From the cell containing the given text, extract its center point as (X, Y) coordinate. 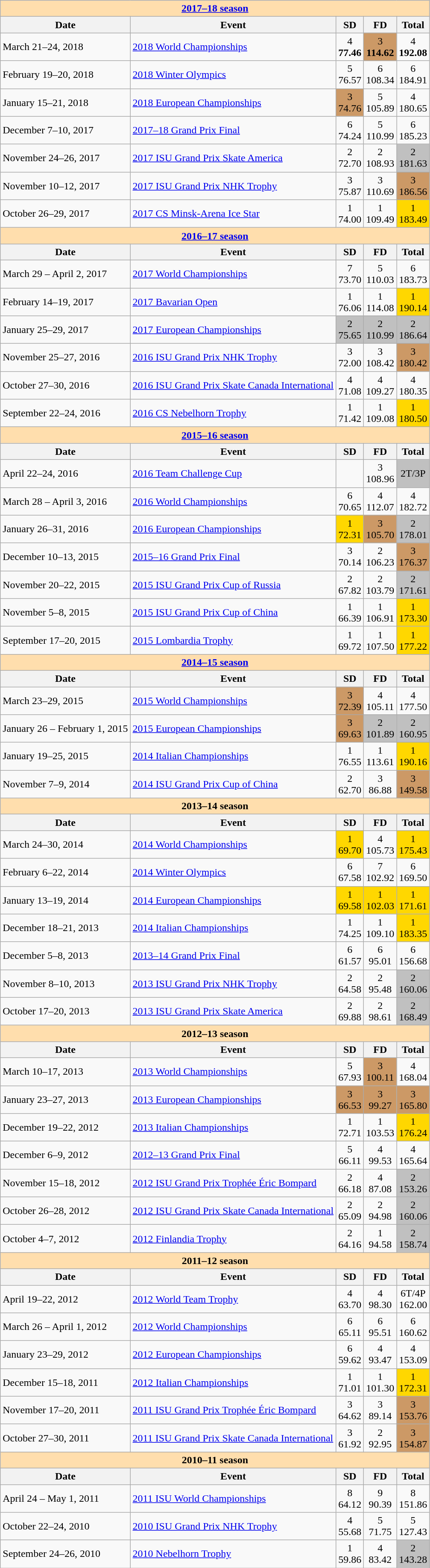
2017 ISU Grand Prix NHK Trophy (233, 186)
2 101.89 (380, 728)
8 151.86 (413, 1498)
3 176.37 (413, 557)
2016 ISU Grand Prix NHK Trophy (233, 357)
2 95.48 (380, 983)
January 23–27, 2013 (65, 1099)
November 7–9, 2014 (65, 784)
5 67.93 (350, 1071)
3 165.80 (413, 1099)
2 160.95 (413, 728)
2013–14 season (215, 806)
November 24–26, 2017 (65, 158)
2017 ISU Grand Prix Skate America (233, 158)
4 109.27 (380, 386)
2010 ISU Grand Prix NHK Trophy (233, 1526)
4 93.47 (380, 1354)
2011 ISU Grand Prix Skate Canada International (233, 1438)
2 168.49 (413, 1011)
3 99.27 (380, 1099)
2015–16 Grand Prix Final (233, 557)
3 108.42 (380, 357)
November 5–8, 2015 (65, 612)
September 22–24, 2016 (65, 413)
3 61.92 (350, 1438)
November 8–10, 2013 (65, 983)
4 98.30 (380, 1299)
2 67.82 (350, 585)
2 143.28 (413, 1554)
December 19–22, 2012 (65, 1128)
3 154.87 (413, 1438)
2017 CS Minsk-Arena Ice Star (233, 214)
2 64.58 (350, 983)
1 173.30 (413, 612)
4 165.64 (413, 1155)
2015 Lombardia Trophy (233, 640)
2016–17 season (215, 236)
8 64.12 (350, 1498)
April 22–24, 2016 (65, 474)
6 65.11 (350, 1327)
2014 World Championships (233, 845)
6 70.65 (350, 501)
2 65.09 (350, 1211)
6 184.91 (413, 74)
6T/4P 162.00 (413, 1299)
3 72.39 (350, 700)
5 105.89 (380, 103)
1 71.01 (350, 1382)
2013–14 Grand Prix Final (233, 956)
2 92.95 (380, 1438)
6 156.68 (413, 956)
4 192.08 (413, 47)
1 69.70 (350, 845)
2 108.93 (380, 158)
2011 ISU World Championships (233, 1498)
3 74.76 (350, 103)
2010 Nebelhorn Trophy (233, 1554)
2011 ISU Grand Prix Trophée Éric Bompard (233, 1410)
3 180.42 (413, 357)
7 102.92 (380, 872)
1 74.25 (350, 928)
November 20–22, 2015 (65, 585)
2012–13 Grand Prix Final (233, 1155)
4 99.53 (380, 1155)
1 172.31 (413, 1382)
January 26–31, 2016 (65, 529)
2018 Winter Olympics (233, 74)
4 87.08 (380, 1183)
1 59.86 (350, 1554)
1 180.50 (413, 413)
March 29 – April 2, 2017 (65, 274)
November 25–27, 2016 (65, 357)
2 186.64 (413, 330)
2 110.99 (380, 330)
3 86.88 (380, 784)
3 186.56 (413, 186)
1 69.58 (350, 900)
2012 ISU Grand Prix Trophée Éric Bompard (233, 1183)
1 183.49 (413, 214)
3 105.70 (380, 529)
October 4–7, 2012 (65, 1239)
October 22–24, 2010 (65, 1526)
March 23–29, 2015 (65, 700)
2010–11 season (215, 1460)
April 19–22, 2012 (65, 1299)
2016 ISU Grand Prix Skate Canada International (233, 386)
5 110.03 (380, 274)
1 106.91 (380, 612)
1 72.71 (350, 1128)
6 59.62 (350, 1354)
November 17–20, 2011 (65, 1410)
3 153.76 (413, 1410)
2015 European Championships (233, 728)
2 64.16 (350, 1239)
January 13–19, 2014 (65, 900)
4 180.65 (413, 103)
4 182.72 (413, 501)
4 180.35 (413, 386)
3 64.62 (350, 1410)
2 103.79 (380, 585)
4 71.08 (350, 386)
4 83.42 (380, 1554)
October 27–30, 2011 (65, 1438)
2013 Italian Championships (233, 1128)
5 76.57 (350, 74)
1 69.72 (350, 640)
9 90.39 (380, 1498)
1 176.24 (413, 1128)
February 14–19, 2017 (65, 302)
2014 Winter Olympics (233, 872)
2016 Team Challenge Cup (233, 474)
2012 Finlandia Trophy (233, 1239)
5 110.99 (380, 130)
5 71.75 (380, 1526)
3 108.96 (380, 474)
3 66.53 (350, 1099)
2 153.26 (413, 1183)
March 26 – April 1, 2012 (65, 1327)
1 101.30 (380, 1382)
4 112.07 (380, 501)
5 66.11 (350, 1155)
4 55.68 (350, 1526)
January 25–29, 2017 (65, 330)
March 10–17, 2013 (65, 1071)
2013 ISU Grand Prix NHK Trophy (233, 983)
2 69.88 (350, 1011)
2 72.70 (350, 158)
December 7–10, 2017 (65, 130)
4 77.46 (350, 47)
2 62.70 (350, 784)
3 72.00 (350, 357)
2017 World Championships (233, 274)
2017–18 Grand Prix Final (233, 130)
1 103.53 (380, 1128)
3 110.69 (380, 186)
7 73.70 (350, 274)
2015 ISU Grand Prix Cup of Russia (233, 585)
2015 World Championships (233, 700)
3 114.62 (380, 47)
2015–16 season (215, 435)
March 28 – April 3, 2016 (65, 501)
3 100.11 (380, 1071)
1 76.55 (350, 757)
6 95.51 (380, 1327)
March 24–30, 2014 (65, 845)
6 169.50 (413, 872)
December 5–8, 2013 (65, 956)
1 94.58 (380, 1239)
6 108.34 (380, 74)
December 15–18, 2011 (65, 1382)
2017–18 season (215, 9)
4 63.70 (350, 1299)
1 107.50 (380, 640)
November 10–12, 2017 (65, 186)
October 17–20, 2013 (65, 1011)
January 23–29, 2012 (65, 1354)
4 105.11 (380, 700)
3 69.63 (350, 728)
February 19–20, 2018 (65, 74)
2016 CS Nebelhorn Trophy (233, 413)
2 171.61 (413, 585)
6 185.23 (413, 130)
1 74.00 (350, 214)
January 19–25, 2015 (65, 757)
1 72.31 (350, 529)
2 98.61 (380, 1011)
6 74.24 (350, 130)
November 15–18, 2012 (65, 1183)
2 94.98 (380, 1211)
6 183.73 (413, 274)
2 178.01 (413, 529)
2012 World Team Trophy (233, 1299)
3 70.14 (350, 557)
2017 European Championships (233, 330)
February 6–22, 2014 (65, 872)
December 10–13, 2015 (65, 557)
2017 Bavarian Open (233, 302)
January 26 – February 1, 2015 (65, 728)
2013 European Championships (233, 1099)
1 66.39 (350, 612)
2013 ISU Grand Prix Skate America (233, 1011)
September 17–20, 2015 (65, 640)
2013 World Championships (233, 1071)
1 113.61 (380, 757)
2012 ISU Grand Prix Skate Canada International (233, 1211)
April 24 – May 1, 2011 (65, 1498)
2 66.18 (350, 1183)
1 102.03 (380, 900)
2012–13 season (215, 1033)
2018 World Championships (233, 47)
2015 ISU Grand Prix Cup of China (233, 612)
2018 European Championships (233, 103)
1 190.16 (413, 757)
2016 European Championships (233, 529)
2014 ISU Grand Prix Cup of China (233, 784)
3 89.14 (380, 1410)
October 26–28, 2012 (65, 1211)
2014 European Championships (233, 900)
1 177.22 (413, 640)
1 109.49 (380, 214)
2016 World Championships (233, 501)
2T/3P (413, 474)
2 158.74 (413, 1239)
October 26–29, 2017 (65, 214)
1 171.61 (413, 900)
4 153.09 (413, 1354)
1 183.35 (413, 928)
1 190.14 (413, 302)
2012 European Championships (233, 1354)
2 181.63 (413, 158)
1 109.10 (380, 928)
6 160.62 (413, 1327)
October 27–30, 2016 (65, 386)
March 21–24, 2018 (65, 47)
September 24–26, 2010 (65, 1554)
4 177.50 (413, 700)
3 149.58 (413, 784)
2012 World Championships (233, 1327)
1 114.08 (380, 302)
2 106.23 (380, 557)
4 105.73 (380, 845)
2 75.65 (350, 330)
1 71.42 (350, 413)
1 76.06 (350, 302)
5 127.43 (413, 1526)
1 109.08 (380, 413)
4 168.04 (413, 1071)
6 95.01 (380, 956)
6 67.58 (350, 872)
2011–12 season (215, 1261)
December 18–21, 2013 (65, 928)
6 61.57 (350, 956)
2012 Italian Championships (233, 1382)
2014–15 season (215, 662)
January 15–21, 2018 (65, 103)
1 175.43 (413, 845)
December 6–9, 2012 (65, 1155)
3 75.87 (350, 186)
